Scan for the cell matching the given text and deliver its [X, Y] coordinate at center. 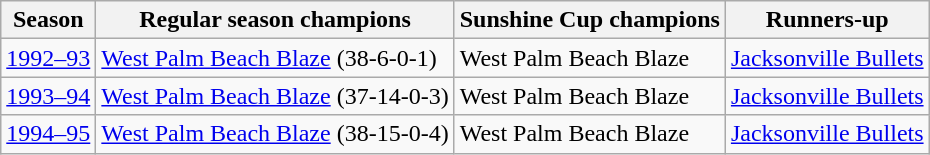
West Palm Beach Blaze (37-14-0-3) [275, 96]
Sunshine Cup champions [590, 20]
Regular season champions [275, 20]
1993–94 [48, 96]
1994–95 [48, 134]
Runners-up [827, 20]
1992–93 [48, 58]
Season [48, 20]
West Palm Beach Blaze (38-15-0-4) [275, 134]
West Palm Beach Blaze (38-6-0-1) [275, 58]
